Return [x, y] of the center of cell containing provided text 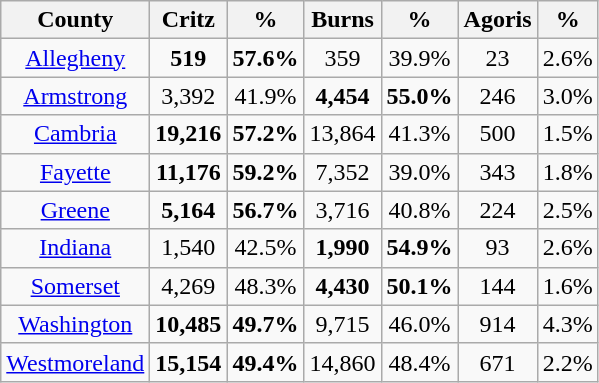
11,176 [188, 172]
49.7% [266, 324]
4,454 [342, 96]
1.5% [568, 134]
914 [498, 324]
5,164 [188, 210]
7,352 [342, 172]
15,154 [188, 362]
14,860 [342, 362]
4,430 [342, 286]
4.3% [568, 324]
46.0% [420, 324]
Allegheny [76, 58]
3.0% [568, 96]
671 [498, 362]
Critz [188, 20]
Cambria [76, 134]
54.9% [420, 248]
55.0% [420, 96]
1,540 [188, 248]
48.3% [266, 286]
23 [498, 58]
19,216 [188, 134]
Fayette [76, 172]
57.2% [266, 134]
1,990 [342, 248]
39.9% [420, 58]
56.7% [266, 210]
144 [498, 286]
50.1% [420, 286]
40.8% [420, 210]
Somerset [76, 286]
4,269 [188, 286]
93 [498, 248]
59.2% [266, 172]
Burns [342, 20]
9,715 [342, 324]
41.9% [266, 96]
Armstrong [76, 96]
359 [342, 58]
519 [188, 58]
10,485 [188, 324]
Washington [76, 324]
246 [498, 96]
41.3% [420, 134]
500 [498, 134]
224 [498, 210]
42.5% [266, 248]
Indiana [76, 248]
Greene [76, 210]
Agoris [498, 20]
39.0% [420, 172]
57.6% [266, 58]
2.2% [568, 362]
48.4% [420, 362]
3,392 [188, 96]
1.8% [568, 172]
1.6% [568, 286]
Westmoreland [76, 362]
343 [498, 172]
49.4% [266, 362]
13,864 [342, 134]
County [76, 20]
3,716 [342, 210]
2.5% [568, 210]
